Detect which cell encompasses the target text, then output its [X, Y] center coordinate. 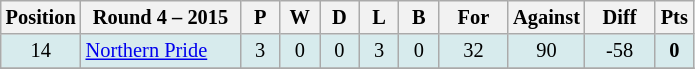
90 [546, 51]
W [300, 17]
Position [41, 17]
Northern Pride [161, 51]
-58 [620, 51]
Round 4 – 2015 [161, 17]
Against [546, 17]
P [260, 17]
D [340, 17]
L [379, 17]
Pts [674, 17]
For [474, 17]
32 [474, 51]
14 [41, 51]
Diff [620, 17]
B [419, 17]
